Provide the [x, y] coordinate of the cell's center where the given text is located.  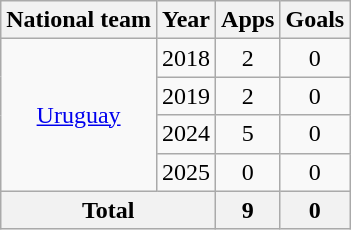
Goals [315, 20]
2018 [186, 58]
Uruguay [79, 115]
9 [248, 210]
2024 [186, 134]
National team [79, 20]
Total [108, 210]
2019 [186, 96]
5 [248, 134]
Year [186, 20]
2025 [186, 172]
Apps [248, 20]
